Locate the cell with the specified text and output its [X, Y] center coordinate. 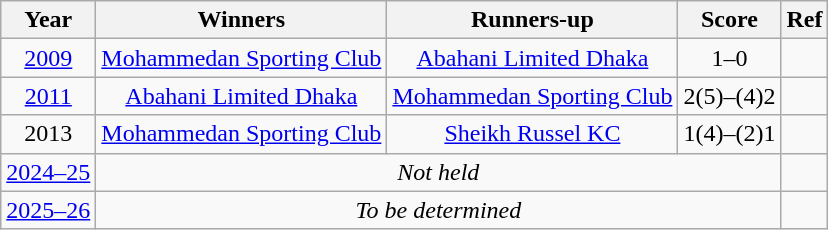
Year [48, 20]
2009 [48, 58]
To be determined [438, 210]
2011 [48, 96]
Winners [242, 20]
2013 [48, 134]
1(4)–(2)1 [730, 134]
Sheikh Russel KC [532, 134]
1–0 [730, 58]
Not held [438, 172]
Ref [804, 20]
2(5)–(4)2 [730, 96]
2025–26 [48, 210]
Runners-up [532, 20]
Score [730, 20]
2024–25 [48, 172]
